Provide the [X, Y] coordinate of the cell's center where the given text is located.  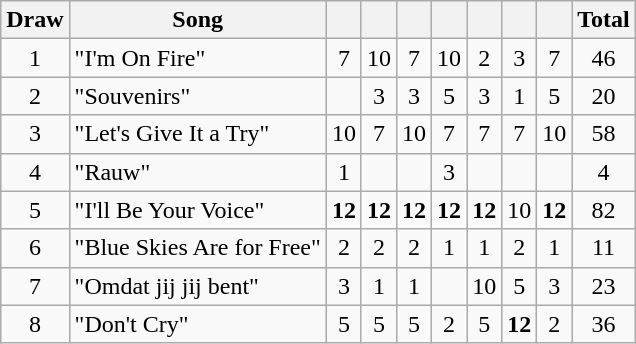
82 [604, 210]
8 [35, 324]
46 [604, 58]
Total [604, 20]
Song [198, 20]
"I'm On Fire" [198, 58]
20 [604, 96]
"Souvenirs" [198, 96]
Draw [35, 20]
"Blue Skies Are for Free" [198, 248]
23 [604, 286]
36 [604, 324]
58 [604, 134]
"Let's Give It a Try" [198, 134]
"Don't Cry" [198, 324]
6 [35, 248]
"Omdat jij jij bent" [198, 286]
"Rauw" [198, 172]
11 [604, 248]
"I'll Be Your Voice" [198, 210]
